Return the (X, Y) coordinate for the center point of the cell that contains the specified text.  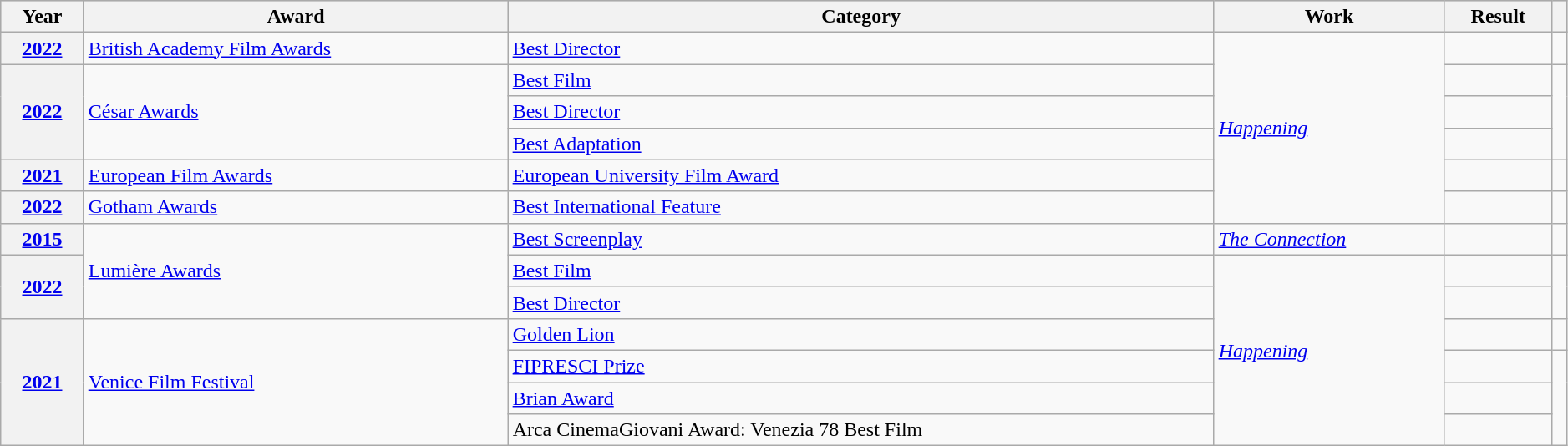
Work (1329, 17)
Best Screenplay (860, 239)
European Film Awards (296, 175)
Golden Lion (860, 334)
Best International Feature (860, 207)
Award (296, 17)
Brian Award (860, 398)
British Academy Film Awards (296, 48)
Best Adaptation (860, 144)
Year (42, 17)
Gotham Awards (296, 207)
2015 (42, 239)
European University Film Award (860, 175)
Lumière Awards (296, 271)
Venice Film Festival (296, 382)
Category (860, 17)
César Awards (296, 112)
Arca CinemaGiovani Award: Venezia 78 Best Film (860, 430)
Result (1499, 17)
The Connection (1329, 239)
FIPRESCI Prize (860, 366)
